Scan for the cell matching the given text and deliver its [x, y] coordinate at center. 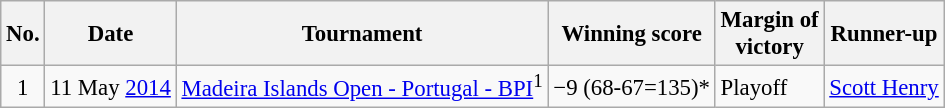
Scott Henry [884, 87]
Madeira Islands Open - Portugal - BPI1 [362, 87]
Playoff [770, 87]
No. [23, 34]
−9 (68-67=135)* [632, 87]
Date [110, 34]
Tournament [362, 34]
1 [23, 87]
Runner-up [884, 34]
Margin ofvictory [770, 34]
11 May 2014 [110, 87]
Winning score [632, 34]
